Identify which cell holds the provided text, then report its (X, Y) central coordinate. 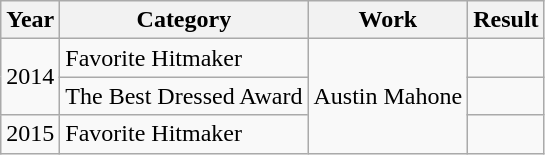
2015 (30, 134)
Category (184, 20)
Year (30, 20)
Result (506, 20)
The Best Dressed Award (184, 96)
Austin Mahone (388, 96)
2014 (30, 77)
Work (388, 20)
